Capture the cell that displays the provided text and extract its [X, Y] central coordinate. 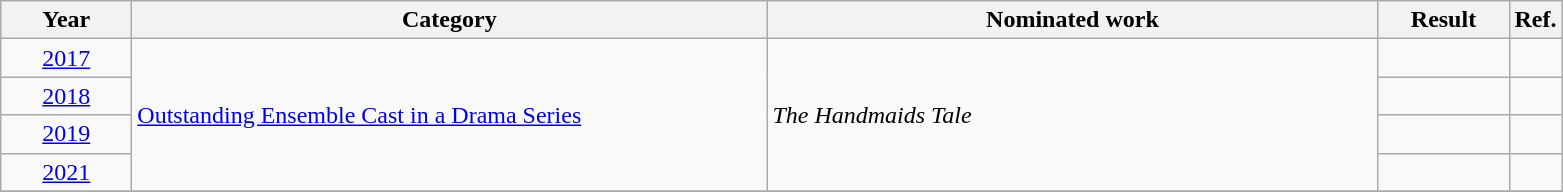
2021 [66, 172]
2018 [66, 96]
2019 [66, 134]
Ref. [1536, 20]
Outstanding Ensemble Cast in a Drama Series [450, 115]
Category [450, 20]
Year [66, 20]
Result [1444, 20]
2017 [66, 58]
Nominated work [1072, 20]
The Handmaids Tale [1072, 115]
